For the text-containing cell, return its midpoint in (x, y) coordinate format. 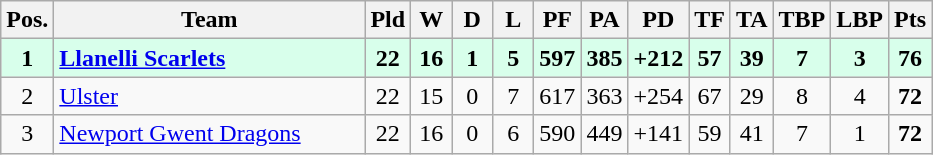
PA (604, 20)
363 (604, 96)
PD (658, 20)
TBP (802, 20)
15 (432, 96)
Ulster (210, 96)
39 (752, 58)
PF (558, 20)
+254 (658, 96)
5 (514, 58)
L (514, 20)
+212 (658, 58)
59 (710, 134)
57 (710, 58)
Team (210, 20)
Pos. (28, 20)
Pts (910, 20)
597 (558, 58)
385 (604, 58)
Pld (388, 20)
29 (752, 96)
41 (752, 134)
4 (860, 96)
LBP (860, 20)
6 (514, 134)
449 (604, 134)
617 (558, 96)
2 (28, 96)
76 (910, 58)
D (472, 20)
Llanelli Scarlets (210, 58)
Newport Gwent Dragons (210, 134)
TA (752, 20)
67 (710, 96)
TF (710, 20)
W (432, 20)
+141 (658, 134)
590 (558, 134)
8 (802, 96)
